For the text-containing cell, return its midpoint in (X, Y) coordinate format. 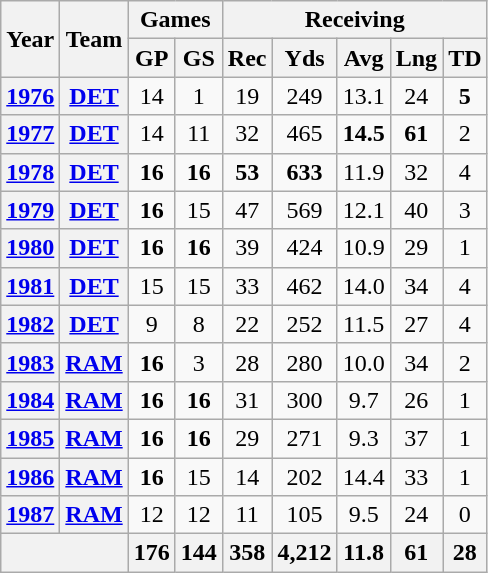
53 (247, 172)
37 (416, 438)
1981 (30, 286)
300 (304, 400)
358 (247, 553)
1978 (30, 172)
14.0 (364, 286)
1987 (30, 515)
12.1 (364, 210)
Games (175, 20)
9.5 (364, 515)
9.7 (364, 400)
GS (198, 58)
Team (94, 39)
13.1 (364, 96)
26 (416, 400)
144 (198, 553)
105 (304, 515)
9.3 (364, 438)
10.9 (364, 248)
39 (247, 248)
1984 (30, 400)
633 (304, 172)
Yds (304, 58)
252 (304, 324)
1977 (30, 134)
5 (465, 96)
31 (247, 400)
249 (304, 96)
1982 (30, 324)
27 (416, 324)
1976 (30, 96)
465 (304, 134)
1979 (30, 210)
Avg (364, 58)
271 (304, 438)
8 (198, 324)
4,212 (304, 553)
Year (30, 39)
569 (304, 210)
9 (152, 324)
14.5 (364, 134)
47 (247, 210)
0 (465, 515)
Receiving (354, 20)
1986 (30, 477)
Rec (247, 58)
1985 (30, 438)
10.0 (364, 362)
424 (304, 248)
TD (465, 58)
462 (304, 286)
19 (247, 96)
1983 (30, 362)
40 (416, 210)
22 (247, 324)
14.4 (364, 477)
Lng (416, 58)
11.5 (364, 324)
11.8 (364, 553)
202 (304, 477)
280 (304, 362)
176 (152, 553)
1980 (30, 248)
11.9 (364, 172)
GP (152, 58)
